Scan for the cell matching the given text and deliver its (x, y) coordinate at center. 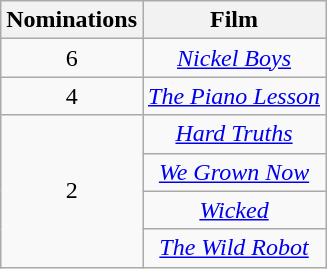
Wicked (234, 210)
The Wild Robot (234, 248)
2 (72, 191)
We Grown Now (234, 172)
6 (72, 58)
Film (234, 20)
4 (72, 96)
Nominations (72, 20)
Nickel Boys (234, 58)
The Piano Lesson (234, 96)
Hard Truths (234, 134)
